Return the [X, Y] coordinate for the center point of the cell that contains the specified text.  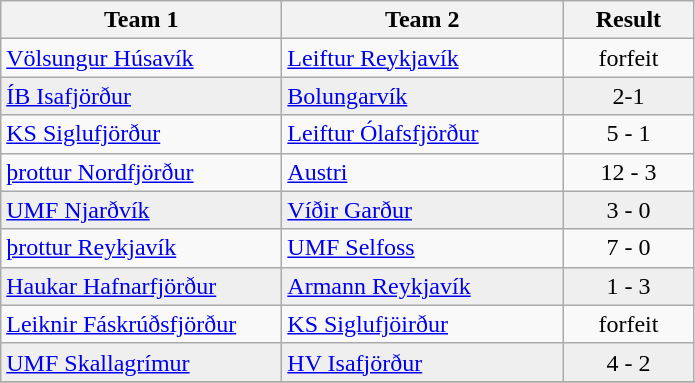
Result [628, 20]
3 - 0 [628, 210]
KS Siglufjörður [142, 134]
7 - 0 [628, 248]
þrottur Nordfjörður [142, 172]
UMF Skallagrímur [142, 362]
Armann Reykjavík [422, 286]
Völsungur Húsavík [142, 58]
12 - 3 [628, 172]
4 - 2 [628, 362]
Bolungarvík [422, 96]
Austri [422, 172]
UMF Selfoss [422, 248]
Leiknir Fáskrúðsfjörður [142, 324]
2-1 [628, 96]
1 - 3 [628, 286]
UMF Njarðvík [142, 210]
Team 2 [422, 20]
HV Isafjörður [422, 362]
Haukar Hafnarfjörður [142, 286]
5 - 1 [628, 134]
Víðir Garður [422, 210]
ÍB Isafjörður [142, 96]
Team 1 [142, 20]
Leiftur Ólafsfjörður [422, 134]
þrottur Reykjavík [142, 248]
Leiftur Reykjavík [422, 58]
KS Siglufjöirður [422, 324]
